From the cell containing the given text, extract its center point as [X, Y] coordinate. 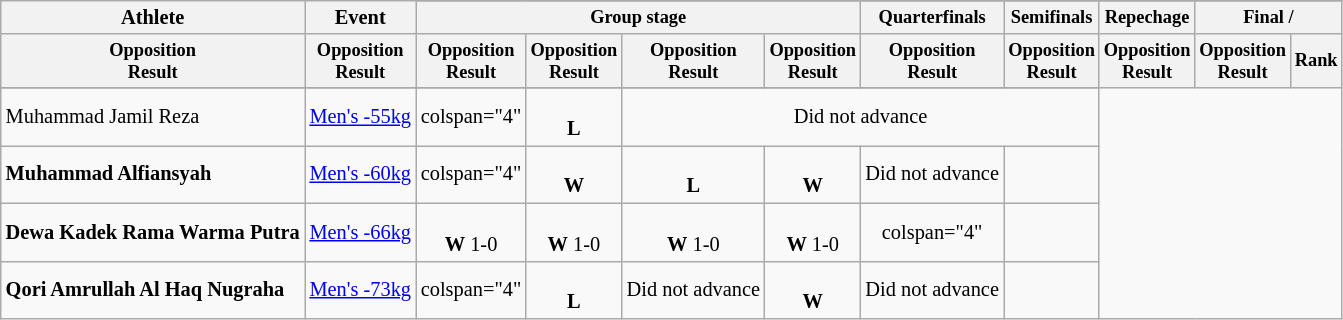
Rank [1316, 61]
Event [360, 17]
Men's -73kg [360, 290]
Qori Amrullah Al Haq Nugraha [153, 290]
Repechage [1147, 17]
Muhammad Jamil Reza [153, 117]
Semifinals [1052, 17]
Men's -66kg [360, 232]
Muhammad Alfiansyah [153, 174]
Men's -60kg [360, 174]
Quarterfinals [932, 17]
Men's -55kg [360, 117]
Final / [1268, 17]
Group stage [638, 17]
Athlete [153, 17]
Dewa Kadek Rama Warma Putra [153, 232]
